Capture the cell that displays the provided text and extract its (x, y) central coordinate. 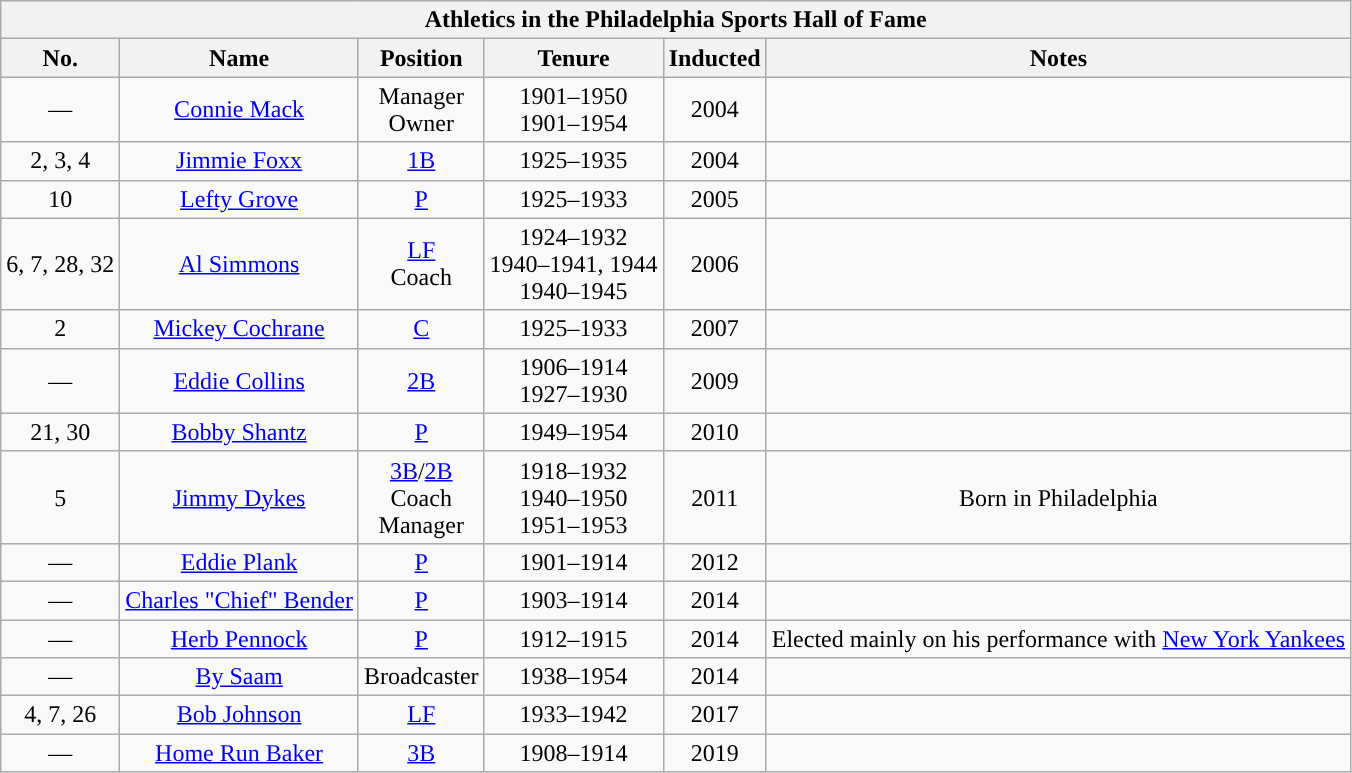
Herb Pennock (240, 639)
3B/2BCoachManager (421, 497)
2009 (714, 380)
1B (421, 161)
Inducted (714, 58)
4, 7, 26 (60, 715)
1903–1914 (574, 600)
Lefty Grove (240, 199)
2017 (714, 715)
Elected mainly on his performance with New York Yankees (1058, 639)
Connie Mack (240, 110)
3B (421, 753)
2006 (714, 264)
2010 (714, 432)
Position (421, 58)
Name (240, 58)
5 (60, 497)
2B (421, 380)
Athletics in the Philadelphia Sports Hall of Fame (676, 20)
1918–19321940–19501951–1953 (574, 497)
Al Simmons (240, 264)
1906–19141927–1930 (574, 380)
2012 (714, 562)
2 (60, 329)
Bobby Shantz (240, 432)
LF (421, 715)
2, 3, 4 (60, 161)
Tenure (574, 58)
1924–19321940–1941, 19441940–1945 (574, 264)
21, 30 (60, 432)
C (421, 329)
2005 (714, 199)
Jimmie Foxx (240, 161)
1912–1915 (574, 639)
Notes (1058, 58)
Jimmy Dykes (240, 497)
1925–1935 (574, 161)
2011 (714, 497)
ManagerOwner (421, 110)
2007 (714, 329)
1901–19501901–1954 (574, 110)
1933–1942 (574, 715)
Eddie Collins (240, 380)
LFCoach (421, 264)
Eddie Plank (240, 562)
1908–1914 (574, 753)
2019 (714, 753)
1938–1954 (574, 677)
10 (60, 199)
6, 7, 28, 32 (60, 264)
Charles "Chief" Bender (240, 600)
1949–1954 (574, 432)
Home Run Baker (240, 753)
Bob Johnson (240, 715)
By Saam (240, 677)
No. (60, 58)
Broadcaster (421, 677)
Born in Philadelphia (1058, 497)
1901–1914 (574, 562)
Mickey Cochrane (240, 329)
